Scan for the cell matching the given text and deliver its (x, y) coordinate at center. 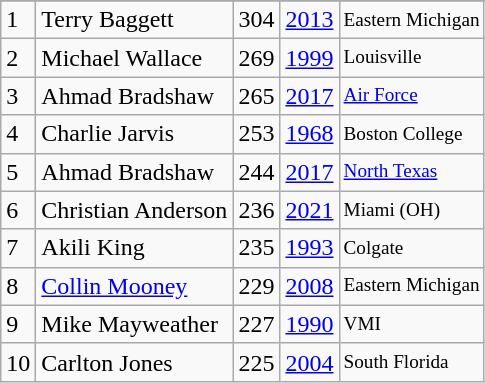
Charlie Jarvis (134, 134)
2004 (310, 362)
265 (256, 96)
244 (256, 172)
Louisville (412, 58)
10 (18, 362)
9 (18, 324)
Akili King (134, 248)
304 (256, 20)
2 (18, 58)
2013 (310, 20)
Carlton Jones (134, 362)
6 (18, 210)
225 (256, 362)
Terry Baggett (134, 20)
1 (18, 20)
5 (18, 172)
Colgate (412, 248)
236 (256, 210)
North Texas (412, 172)
Boston College (412, 134)
269 (256, 58)
227 (256, 324)
Collin Mooney (134, 286)
4 (18, 134)
Miami (OH) (412, 210)
2021 (310, 210)
229 (256, 286)
Mike Mayweather (134, 324)
8 (18, 286)
South Florida (412, 362)
Christian Anderson (134, 210)
1993 (310, 248)
7 (18, 248)
1990 (310, 324)
VMI (412, 324)
253 (256, 134)
3 (18, 96)
2008 (310, 286)
Air Force (412, 96)
Michael Wallace (134, 58)
1999 (310, 58)
1968 (310, 134)
235 (256, 248)
